Capture the cell that displays the provided text and extract its [x, y] central coordinate. 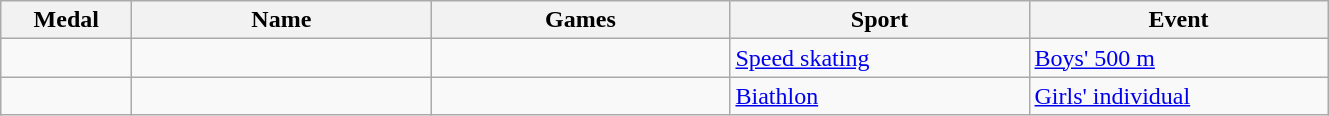
Event [1178, 20]
Speed skating [880, 58]
Name [282, 20]
Sport [880, 20]
Medal [66, 20]
Biathlon [880, 96]
Games [580, 20]
Boys' 500 m [1178, 58]
Girls' individual [1178, 96]
